Scan for the cell matching the given text and deliver its [X, Y] coordinate at center. 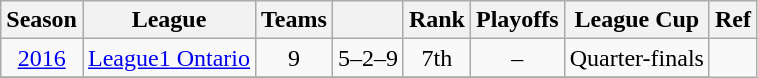
2016 [42, 58]
Teams [294, 20]
League [168, 20]
League Cup [636, 20]
Ref [732, 20]
Rank [436, 20]
League1 Ontario [168, 58]
Playoffs [518, 20]
– [518, 58]
9 [294, 58]
Season [42, 20]
7th [436, 58]
Quarter-finals [636, 58]
5–2–9 [368, 58]
